Locate the cell with the specified text and output its (X, Y) center coordinate. 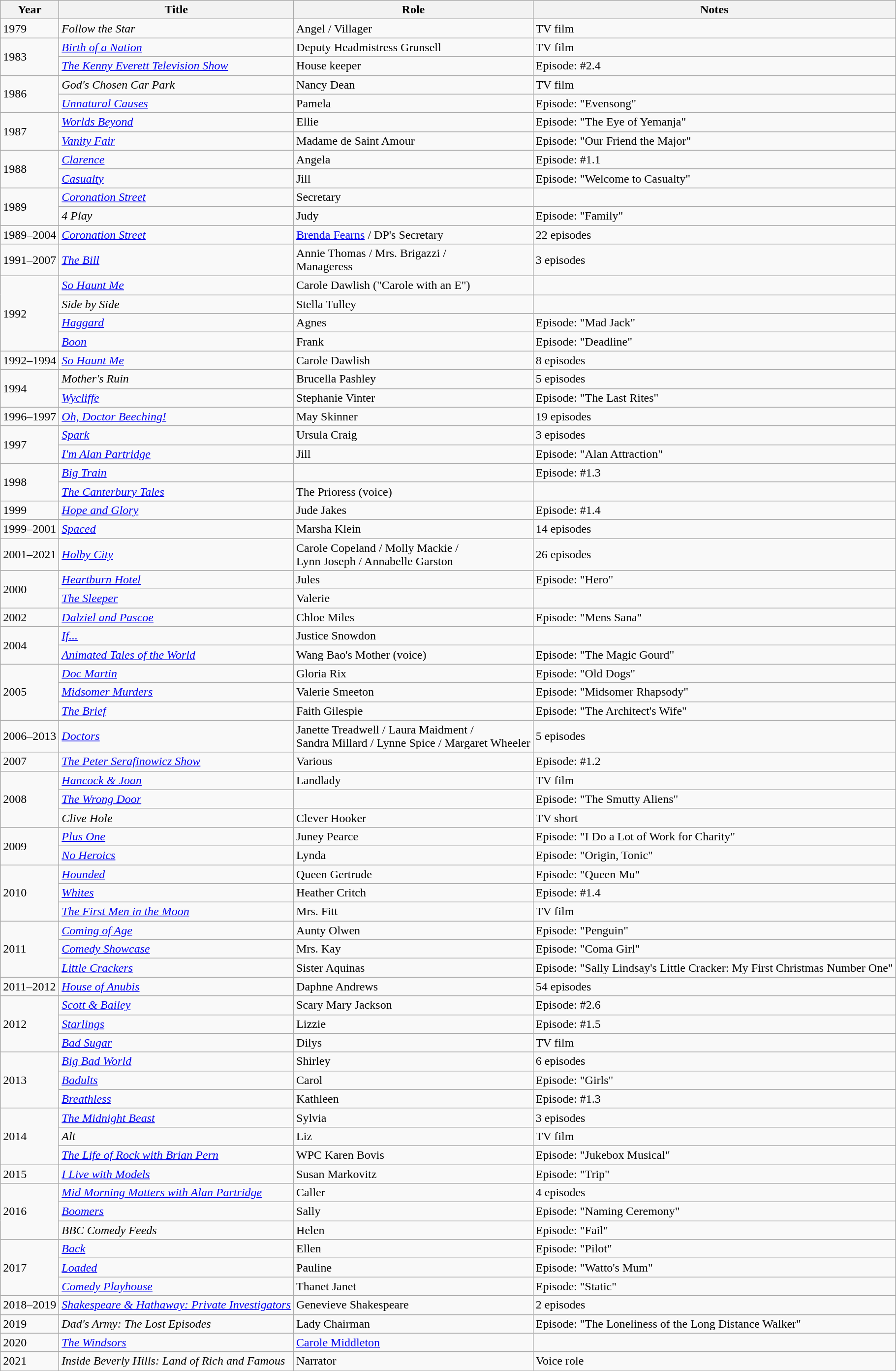
Episode: "Naming Ceremony" (714, 1212)
Heather Critch (413, 893)
Nancy Dean (413, 85)
Big Train (176, 473)
Birth of a Nation (176, 47)
Starlings (176, 1024)
Secretary (413, 197)
Shakespeare & Hathaway: Private Investigators (176, 1305)
Episode: "Evensong" (714, 103)
Episode: "Penguin" (714, 930)
Loaded (176, 1268)
Episode: "Deadline" (714, 342)
Episode: "Mens Sana" (714, 617)
Sylvia (413, 1117)
Spark (176, 435)
1979 (30, 29)
2013 (30, 1080)
2020 (30, 1342)
Lady Chairman (413, 1324)
Episode: "Fail" (714, 1230)
Casualty (176, 178)
Lynda (413, 855)
Episode: "The Smutty Aliens" (714, 799)
1994 (30, 388)
2006–2013 (30, 736)
Queen Gertrude (413, 874)
Chloe Miles (413, 617)
Carole Copeland / Molly Mackie /Lynn Joseph / Annabelle Garston (413, 554)
Episode: "Midsomer Rhapsody" (714, 692)
2017 (30, 1268)
Marsha Klein (413, 529)
Wang Bao's Mother (voice) (413, 655)
Episode: #1.1 (714, 159)
TV short (714, 818)
2021 (30, 1361)
4 Play (176, 216)
Vanity Fair (176, 141)
Episode: "Queen Mu" (714, 874)
Whites (176, 893)
Scott & Bailey (176, 1005)
2011–2012 (30, 987)
2019 (30, 1324)
1992 (30, 314)
Thanet Janet (413, 1286)
Episode: "Old Dogs" (714, 673)
Episode: "Our Friend the Major" (714, 141)
Voice role (714, 1361)
Mrs. Fitt (413, 912)
Pauline (413, 1268)
The Windsors (176, 1342)
Breathless (176, 1099)
Episode: #1.5 (714, 1024)
Angel / Villager (413, 29)
Role (413, 10)
4 episodes (714, 1193)
Mother's Ruin (176, 379)
Title (176, 10)
Pamela (413, 103)
Justice Snowdon (413, 636)
Unnatural Causes (176, 103)
Spaced (176, 529)
1986 (30, 94)
Brucella Pashley (413, 379)
Various (413, 762)
2001–2021 (30, 554)
Ellen (413, 1249)
House keeper (413, 66)
Sally (413, 1212)
Comedy Playhouse (176, 1286)
1996–1997 (30, 416)
2002 (30, 617)
The Sleeper (176, 599)
Bad Sugar (176, 1043)
Boon (176, 342)
Episode: "Mad Jack" (714, 323)
2000 (30, 589)
Angela (413, 159)
Back (176, 1249)
The Kenny Everett Television Show (176, 66)
Worlds Beyond (176, 122)
Comedy Showcase (176, 949)
Episode: "The Eye of Yemanja" (714, 122)
BBC Comedy Feeds (176, 1230)
2005 (30, 692)
Little Crackers (176, 968)
Caller (413, 1193)
Lizzie (413, 1024)
Daphne Andrews (413, 987)
2 episodes (714, 1305)
No Heroics (176, 855)
Episode: "Welcome to Casualty" (714, 178)
Clarence (176, 159)
Hounded (176, 874)
The Bill (176, 260)
Carole Dawlish ("Carole with an E") (413, 286)
I Live with Models (176, 1174)
Juney Pearce (413, 836)
Hope and Glory (176, 510)
2018–2019 (30, 1305)
Narrator (413, 1361)
1989–2004 (30, 235)
Episode: "Trip" (714, 1174)
Alt (176, 1136)
Dalziel and Pascoe (176, 617)
2014 (30, 1136)
Carole Middleton (413, 1342)
Episode: "The Last Rites" (714, 398)
2008 (30, 799)
Holby City (176, 554)
1999 (30, 510)
Episode: "Alan Attraction" (714, 454)
1991–2007 (30, 260)
Susan Markovitz (413, 1174)
8 episodes (714, 360)
2012 (30, 1024)
The Midnight Beast (176, 1117)
19 episodes (714, 416)
Episode: #2.4 (714, 66)
Episode: "Family" (714, 216)
Sister Aquinas (413, 968)
Frank (413, 342)
Scary Mary Jackson (413, 1005)
If... (176, 636)
1999–2001 (30, 529)
WPC Karen Bovis (413, 1155)
Judy (413, 216)
House of Anubis (176, 987)
Ellie (413, 122)
Valerie Smeeton (413, 692)
2010 (30, 893)
Dad's Army: The Lost Episodes (176, 1324)
Plus One (176, 836)
Inside Beverly Hills: Land of Rich and Famous (176, 1361)
22 episodes (714, 235)
Midsomer Murders (176, 692)
Episode: "The Architect's Wife" (714, 711)
Dilys (413, 1043)
Aunty Olwen (413, 930)
6 episodes (714, 1061)
1987 (30, 131)
May Skinner (413, 416)
Episode: #1.2 (714, 762)
2015 (30, 1174)
The Prioress (voice) (413, 491)
1988 (30, 169)
Clive Hole (176, 818)
Carol (413, 1080)
The First Men in the Moon (176, 912)
The Brief (176, 711)
Episode: "Origin, Tonic" (714, 855)
Landlady (413, 780)
Heartburn Hotel (176, 580)
Ursula Craig (413, 435)
1992–1994 (30, 360)
1997 (30, 445)
Gloria Rix (413, 673)
Episode: #2.6 (714, 1005)
2009 (30, 846)
1998 (30, 482)
Clever Hooker (413, 818)
Deputy Headmistress Grunsell (413, 47)
Stella Tulley (413, 304)
God's Chosen Car Park (176, 85)
Jude Jakes (413, 510)
Oh, Doctor Beeching! (176, 416)
26 episodes (714, 554)
2016 (30, 1212)
Year (30, 10)
Mrs. Kay (413, 949)
Doctors (176, 736)
Side by Side (176, 304)
1989 (30, 206)
Brenda Fearns / DP's Secretary (413, 235)
Episode: "Sally Lindsay's Little Cracker: My First Christmas Number One" (714, 968)
Genevieve Shakespeare (413, 1305)
Madame de Saint Amour (413, 141)
Episode: "Girls" (714, 1080)
Agnes (413, 323)
Valerie (413, 599)
The Peter Serafinowicz Show (176, 762)
Kathleen (413, 1099)
Wycliffe (176, 398)
Episode: "Jukebox Musical" (714, 1155)
Hancock & Joan (176, 780)
Janette Treadwell / Laura Maidment /Sandra Millard / Lynne Spice / Margaret Wheeler (413, 736)
The Wrong Door (176, 799)
2004 (30, 645)
Notes (714, 10)
Badults (176, 1080)
Helen (413, 1230)
Big Bad World (176, 1061)
Episode: "I Do a Lot of Work for Charity" (714, 836)
Episode: "Pilot" (714, 1249)
2007 (30, 762)
Annie Thomas / Mrs. Brigazzi /Manageress (413, 260)
Doc Martin (176, 673)
Shirley (413, 1061)
Follow the Star (176, 29)
Episode: "The Loneliness of the Long Distance Walker" (714, 1324)
54 episodes (714, 987)
Faith Gilespie (413, 711)
Episode: "Hero" (714, 580)
Mid Morning Matters with Alan Partridge (176, 1193)
Jules (413, 580)
Liz (413, 1136)
Coming of Age (176, 930)
Carole Dawlish (413, 360)
1983 (30, 57)
I'm Alan Partridge (176, 454)
14 episodes (714, 529)
2011 (30, 949)
Episode: "Static" (714, 1286)
Stephanie Vinter (413, 398)
The Life of Rock with Brian Pern (176, 1155)
Episode: "The Magic Gourd" (714, 655)
The Canterbury Tales (176, 491)
Animated Tales of the World (176, 655)
Episode: "Coma Girl" (714, 949)
Boomers (176, 1212)
Episode: "Watto's Mum" (714, 1268)
Haggard (176, 323)
